Detect which cell encompasses the target text, then output its (x, y) center coordinate. 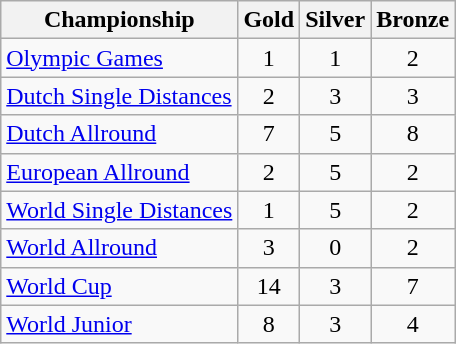
Championship (120, 20)
World Allround (120, 248)
World Junior (120, 324)
Olympic Games (120, 58)
Gold (269, 20)
Dutch Allround (120, 134)
World Single Distances (120, 210)
4 (413, 324)
14 (269, 286)
European Allround (120, 172)
0 (336, 248)
World Cup (120, 286)
Dutch Single Distances (120, 96)
Silver (336, 20)
Bronze (413, 20)
